Output the [X, Y] coordinate of the center of the cell containing the given text.  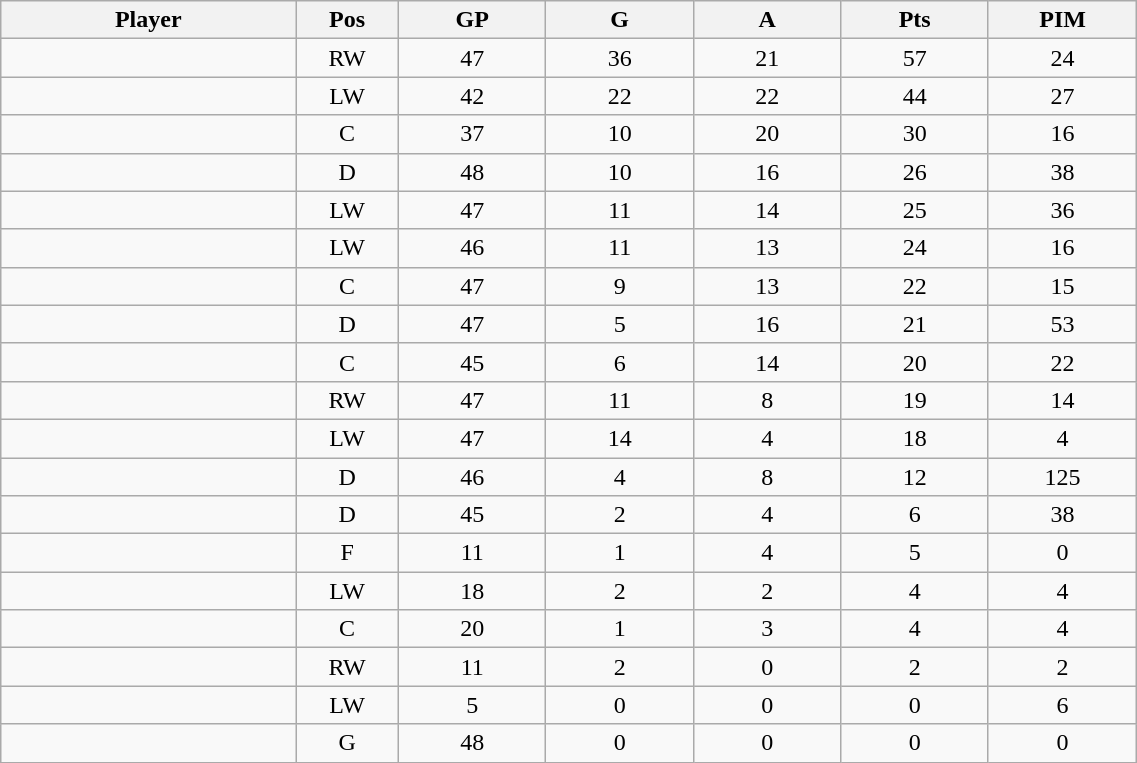
53 [1062, 324]
Pts [914, 20]
GP [472, 20]
A [766, 20]
27 [1062, 96]
19 [914, 400]
15 [1062, 286]
30 [914, 134]
42 [472, 96]
37 [472, 134]
PIM [1062, 20]
Player [148, 20]
26 [914, 172]
57 [914, 58]
12 [914, 477]
Pos [348, 20]
25 [914, 210]
125 [1062, 477]
3 [766, 629]
9 [620, 286]
44 [914, 96]
F [348, 553]
